From the cell containing the given text, extract its center point as (X, Y) coordinate. 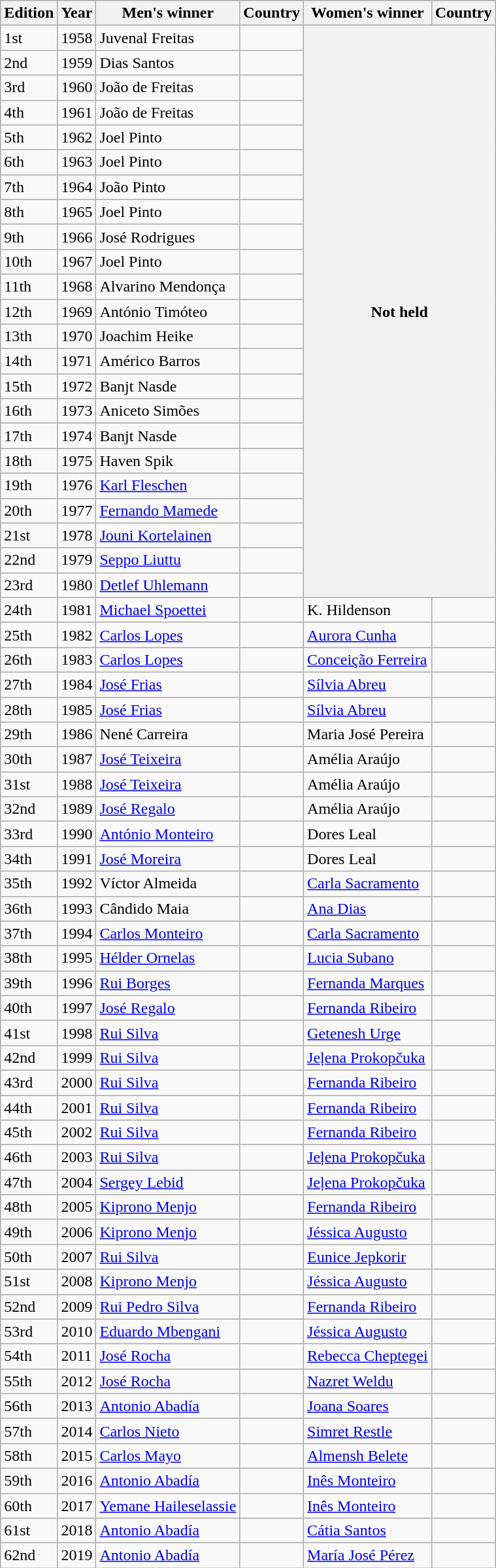
1959 (77, 63)
49th (29, 1232)
Haven Spik (168, 461)
1973 (77, 411)
1982 (77, 635)
23rd (29, 585)
51st (29, 1282)
27th (29, 684)
1975 (77, 461)
1997 (77, 1008)
1977 (77, 510)
1962 (77, 137)
8th (29, 212)
5th (29, 137)
1998 (77, 1033)
Rui Pedro Silva (168, 1307)
2000 (77, 1082)
41st (29, 1033)
59th (29, 1480)
Cátia Santos (368, 1531)
Men's winner (168, 13)
17th (29, 436)
46th (29, 1158)
1965 (77, 212)
1996 (77, 983)
1972 (77, 386)
K. Hildenson (368, 610)
2008 (77, 1282)
Juvenal Freitas (168, 38)
Víctor Almeida (168, 884)
Joana Soares (368, 1406)
60th (29, 1505)
2016 (77, 1480)
15th (29, 386)
1961 (77, 112)
18th (29, 461)
2012 (77, 1381)
62nd (29, 1556)
22nd (29, 560)
1970 (77, 337)
2017 (77, 1505)
24th (29, 610)
37th (29, 933)
José Moreira (168, 859)
Detlef Uhlemann (168, 585)
Ana Dias (368, 909)
56th (29, 1406)
57th (29, 1431)
1989 (77, 809)
Getenesh Urge (368, 1033)
1991 (77, 859)
1969 (77, 312)
40th (29, 1008)
2013 (77, 1406)
1999 (77, 1058)
2006 (77, 1232)
Sergey Lebid (168, 1182)
1994 (77, 933)
Edition (29, 13)
Hélder Ornelas (168, 958)
1978 (77, 535)
1986 (77, 735)
Conceição Ferreira (368, 659)
13th (29, 337)
2010 (77, 1331)
3rd (29, 88)
44th (29, 1108)
61st (29, 1531)
48th (29, 1207)
9th (29, 237)
António Monteiro (168, 834)
Nené Carreira (168, 735)
2007 (77, 1257)
José Rodrigues (168, 237)
4th (29, 112)
1988 (77, 784)
14th (29, 361)
33rd (29, 834)
20th (29, 510)
1960 (77, 88)
45th (29, 1133)
35th (29, 884)
1967 (77, 261)
54th (29, 1356)
43rd (29, 1082)
Cândido Maia (168, 909)
1983 (77, 659)
1964 (77, 187)
Nazret Weldu (368, 1381)
Fernanda Marques (368, 983)
42nd (29, 1058)
Almensh Belete (368, 1456)
25th (29, 635)
11th (29, 286)
Fernando Mamede (168, 510)
Carlos Monteiro (168, 933)
1963 (77, 162)
2003 (77, 1158)
António Timóteo (168, 312)
Rui Borges (168, 983)
2019 (77, 1556)
2001 (77, 1108)
Maria José Pereira (368, 735)
María José Pérez (368, 1556)
53rd (29, 1331)
21st (29, 535)
7th (29, 187)
2014 (77, 1431)
55th (29, 1381)
Joachim Heike (168, 337)
38th (29, 958)
1st (29, 38)
52nd (29, 1307)
58th (29, 1456)
1987 (77, 759)
39th (29, 983)
28th (29, 709)
João Pinto (168, 187)
Not held (400, 311)
1966 (77, 237)
1990 (77, 834)
1974 (77, 436)
1985 (77, 709)
1968 (77, 286)
2015 (77, 1456)
1976 (77, 486)
Karl Fleschen (168, 486)
1958 (77, 38)
2004 (77, 1182)
47th (29, 1182)
16th (29, 411)
1995 (77, 958)
29th (29, 735)
2011 (77, 1356)
Yemane Haileselassie (168, 1505)
Eduardo Mbengani (168, 1331)
Carlos Mayo (168, 1456)
10th (29, 261)
Eunice Jepkorir (368, 1257)
1993 (77, 909)
1971 (77, 361)
2002 (77, 1133)
1981 (77, 610)
Dias Santos (168, 63)
2005 (77, 1207)
1979 (77, 560)
19th (29, 486)
Lucia Subano (368, 958)
Simret Restle (368, 1431)
1992 (77, 884)
Aniceto Simões (168, 411)
31st (29, 784)
Rebecca Cheptegei (368, 1356)
36th (29, 909)
30th (29, 759)
2nd (29, 63)
34th (29, 859)
Américo Barros (168, 361)
Alvarino Mendonça (168, 286)
Seppo Liuttu (168, 560)
26th (29, 659)
1980 (77, 585)
Jouni Kortelainen (168, 535)
50th (29, 1257)
32nd (29, 809)
Women's winner (368, 13)
Year (77, 13)
6th (29, 162)
Carlos Nieto (168, 1431)
Michael Spoettei (168, 610)
2009 (77, 1307)
Aurora Cunha (368, 635)
2018 (77, 1531)
1984 (77, 684)
12th (29, 312)
